Extract the (X, Y) coordinate from the center of the cell holding the provided text.  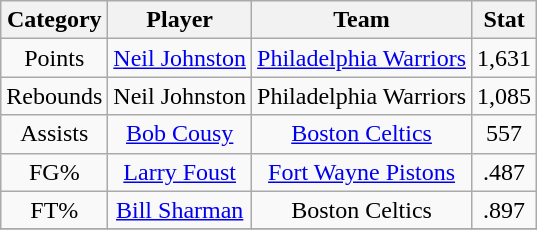
Bill Sharman (180, 210)
Stat (504, 20)
1,085 (504, 96)
557 (504, 134)
Player (180, 20)
Rebounds (54, 96)
Assists (54, 134)
Bob Cousy (180, 134)
FG% (54, 172)
Fort Wayne Pistons (362, 172)
Larry Foust (180, 172)
.487 (504, 172)
Points (54, 58)
Team (362, 20)
FT% (54, 210)
.897 (504, 210)
1,631 (504, 58)
Category (54, 20)
